Return (x, y) of the center of cell containing provided text 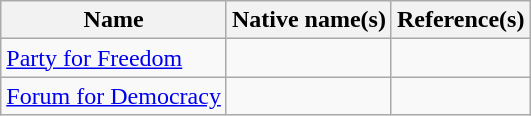
Native name(s) (308, 20)
Reference(s) (460, 20)
Name (114, 20)
Party for Freedom (114, 58)
Forum for Democracy (114, 96)
